Return (x, y) of the center of cell containing provided text 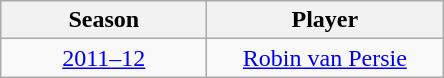
2011–12 (104, 58)
Player (325, 20)
Season (104, 20)
Robin van Persie (325, 58)
